Identify which cell holds the provided text, then report its (X, Y) central coordinate. 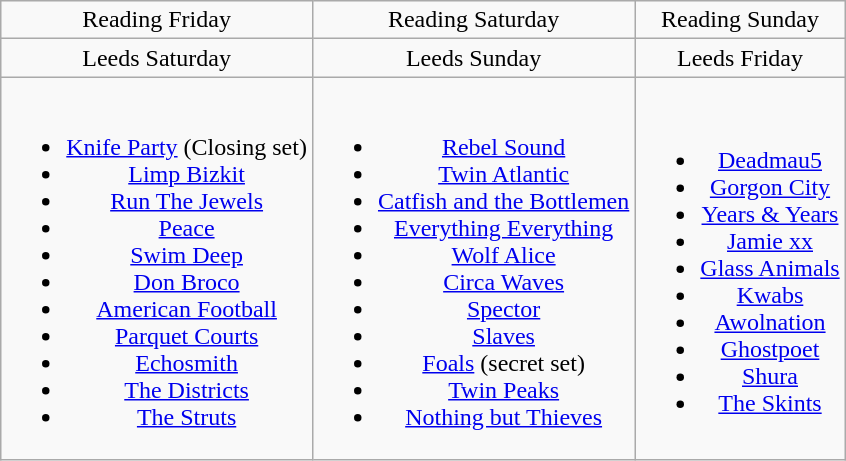
Reading Sunday (740, 20)
Knife Party (Closing set)Limp BizkitRun The JewelsPeaceSwim DeepDon BrocoAmerican FootballParquet CourtsEchosmithThe DistrictsThe Struts (157, 268)
Reading Saturday (473, 20)
Deadmau5Gorgon CityYears & YearsJamie xxGlass AnimalsKwabsAwolnationGhostpoetShuraThe Skints (740, 268)
Leeds Friday (740, 58)
Leeds Saturday (157, 58)
Reading Friday (157, 20)
Leeds Sunday (473, 58)
